Output the [x, y] coordinate of the center of the cell containing the given text.  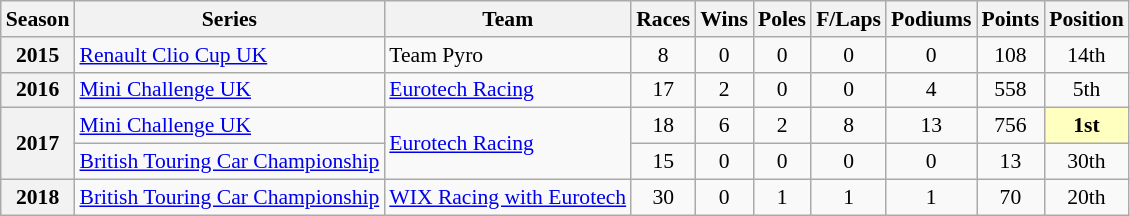
2018 [38, 197]
108 [1011, 55]
70 [1011, 197]
Podiums [932, 19]
6 [724, 126]
F/Laps [848, 19]
Series [229, 19]
Position [1086, 19]
558 [1011, 90]
30th [1086, 162]
756 [1011, 126]
5th [1086, 90]
15 [663, 162]
2017 [38, 144]
Points [1011, 19]
1st [1086, 126]
17 [663, 90]
Renault Clio Cup UK [229, 55]
Poles [782, 19]
30 [663, 197]
Team Pyro [508, 55]
18 [663, 126]
2016 [38, 90]
Races [663, 19]
Team [508, 19]
WIX Racing with Eurotech [508, 197]
14th [1086, 55]
Wins [724, 19]
Season [38, 19]
20th [1086, 197]
2015 [38, 55]
4 [932, 90]
